Locate the cell with the specified text and output its [x, y] center coordinate. 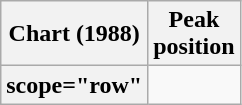
scope="row" [74, 85]
Chart (1988) [74, 34]
Peakposition [194, 34]
